Capture the cell that displays the provided text and extract its (x, y) central coordinate. 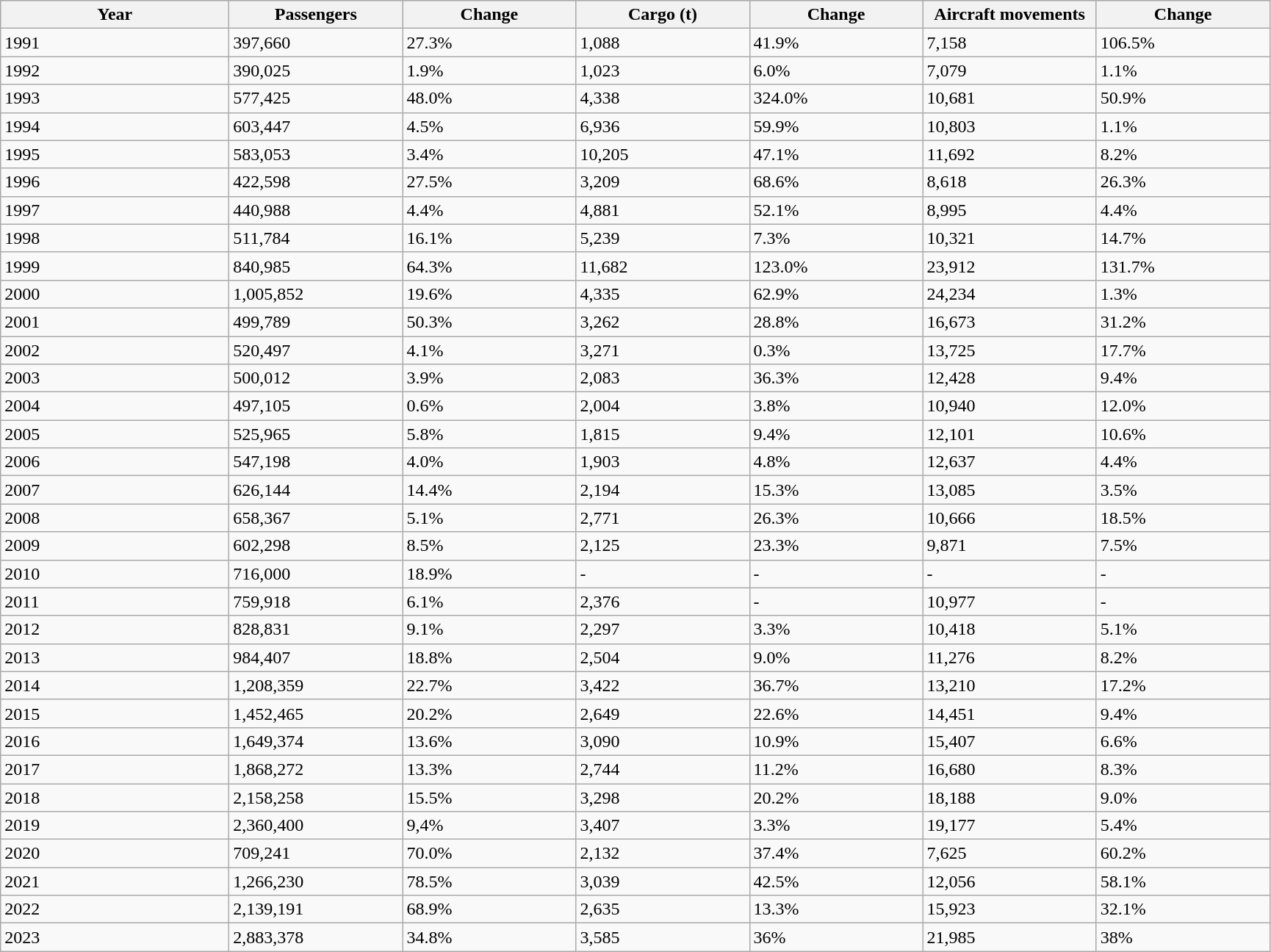
1992 (115, 71)
3,407 (663, 826)
2018 (115, 797)
5.8% (489, 434)
3,039 (663, 881)
48.0% (489, 98)
2,771 (663, 518)
422,598 (316, 182)
14.4% (489, 490)
1998 (115, 238)
1997 (115, 210)
828,831 (316, 630)
52.1% (836, 210)
15,407 (1009, 741)
12,428 (1009, 378)
0.3% (836, 350)
4,338 (663, 98)
3.9% (489, 378)
22.7% (489, 685)
14,451 (1009, 713)
11,682 (663, 266)
5,239 (663, 238)
497,105 (316, 406)
602,298 (316, 546)
3.4% (489, 154)
17.2% (1183, 685)
Passengers (316, 15)
Cargo (t) (663, 15)
10.6% (1183, 434)
2,194 (663, 490)
2015 (115, 713)
13,210 (1009, 685)
50.9% (1183, 98)
2006 (115, 462)
7.5% (1183, 546)
10,666 (1009, 518)
28.8% (836, 322)
1991 (115, 43)
547,198 (316, 462)
759,918 (316, 602)
59.9% (836, 126)
1993 (115, 98)
3,090 (663, 741)
13,725 (1009, 350)
37.4% (836, 854)
22.6% (836, 713)
500,012 (316, 378)
62.9% (836, 294)
8,995 (1009, 210)
511,784 (316, 238)
16.1% (489, 238)
1,815 (663, 434)
47.1% (836, 154)
10,940 (1009, 406)
2013 (115, 657)
15,923 (1009, 909)
68.9% (489, 909)
13.6% (489, 741)
36.3% (836, 378)
1,903 (663, 462)
3,585 (663, 937)
2022 (115, 909)
4.0% (489, 462)
397,660 (316, 43)
27.3% (489, 43)
577,425 (316, 98)
658,367 (316, 518)
2,504 (663, 657)
2,083 (663, 378)
984,407 (316, 657)
10,205 (663, 154)
36% (836, 937)
1999 (115, 266)
1,208,359 (316, 685)
21,985 (1009, 937)
64.3% (489, 266)
5.4% (1183, 826)
10,977 (1009, 602)
18.9% (489, 574)
1994 (115, 126)
3,209 (663, 182)
499,789 (316, 322)
11,276 (1009, 657)
520,497 (316, 350)
8,618 (1009, 182)
2021 (115, 881)
2,635 (663, 909)
19.6% (489, 294)
10,681 (1009, 98)
2016 (115, 741)
4.1% (489, 350)
2019 (115, 826)
42.5% (836, 881)
68.6% (836, 182)
31.2% (1183, 322)
626,144 (316, 490)
7,079 (1009, 71)
2004 (115, 406)
440,988 (316, 210)
1,868,272 (316, 769)
131.7% (1183, 266)
3,271 (663, 350)
9,871 (1009, 546)
23,912 (1009, 266)
12,056 (1009, 881)
1,023 (663, 71)
27.5% (489, 182)
2009 (115, 546)
23.3% (836, 546)
4.5% (489, 126)
2003 (115, 378)
6.6% (1183, 741)
18.8% (489, 657)
7,158 (1009, 43)
24,234 (1009, 294)
9,4% (489, 826)
3.5% (1183, 490)
8.5% (489, 546)
7.3% (836, 238)
2,883,378 (316, 937)
19,177 (1009, 826)
10.9% (836, 741)
12,101 (1009, 434)
2023 (115, 937)
0.6% (489, 406)
2,132 (663, 854)
123.0% (836, 266)
10,418 (1009, 630)
6.1% (489, 602)
2020 (115, 854)
840,985 (316, 266)
36.7% (836, 685)
1,005,852 (316, 294)
2,125 (663, 546)
1.9% (489, 71)
60.2% (1183, 854)
16,680 (1009, 769)
1,088 (663, 43)
2014 (115, 685)
11,692 (1009, 154)
2,744 (663, 769)
2,360,400 (316, 826)
6.0% (836, 71)
41.9% (836, 43)
3,262 (663, 322)
390,025 (316, 71)
78.5% (489, 881)
1.3% (1183, 294)
2008 (115, 518)
2,139,191 (316, 909)
16,673 (1009, 322)
709,241 (316, 854)
3,422 (663, 685)
11.2% (836, 769)
18.5% (1183, 518)
1,452,465 (316, 713)
32.1% (1183, 909)
70.0% (489, 854)
38% (1183, 937)
324.0% (836, 98)
17.7% (1183, 350)
6,936 (663, 126)
525,965 (316, 434)
12,637 (1009, 462)
1996 (115, 182)
Year (115, 15)
2007 (115, 490)
50.3% (489, 322)
2,297 (663, 630)
58.1% (1183, 881)
13,085 (1009, 490)
10,803 (1009, 126)
2011 (115, 602)
1995 (115, 154)
3,298 (663, 797)
2005 (115, 434)
1,649,374 (316, 741)
7,625 (1009, 854)
2,376 (663, 602)
15.5% (489, 797)
2010 (115, 574)
34.8% (489, 937)
2,158,258 (316, 797)
716,000 (316, 574)
2012 (115, 630)
4.8% (836, 462)
2002 (115, 350)
106.5% (1183, 43)
14.7% (1183, 238)
3.8% (836, 406)
4,881 (663, 210)
Aircraft movements (1009, 15)
8.3% (1183, 769)
1,266,230 (316, 881)
2,649 (663, 713)
9.1% (489, 630)
12.0% (1183, 406)
2001 (115, 322)
2017 (115, 769)
15.3% (836, 490)
4,335 (663, 294)
603,447 (316, 126)
2,004 (663, 406)
2000 (115, 294)
583,053 (316, 154)
18,188 (1009, 797)
10,321 (1009, 238)
